For the text-containing cell, return its midpoint in [x, y] coordinate format. 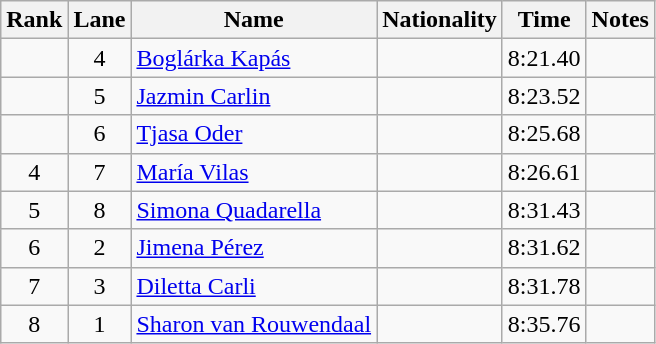
Tjasa Oder [254, 134]
Jazmin Carlin [254, 96]
8:25.68 [544, 134]
Lane [100, 20]
María Vilas [254, 172]
8:23.52 [544, 96]
Diletta Carli [254, 286]
Nationality [440, 20]
2 [100, 248]
8:21.40 [544, 58]
Sharon van Rouwendaal [254, 324]
8:35.76 [544, 324]
8:31.62 [544, 248]
8:31.43 [544, 210]
Rank [34, 20]
1 [100, 324]
Simona Quadarella [254, 210]
Time [544, 20]
Boglárka Kapás [254, 58]
Notes [620, 20]
8:31.78 [544, 286]
Jimena Pérez [254, 248]
Name [254, 20]
3 [100, 286]
8:26.61 [544, 172]
